Return [X, Y] of the center of cell containing provided text 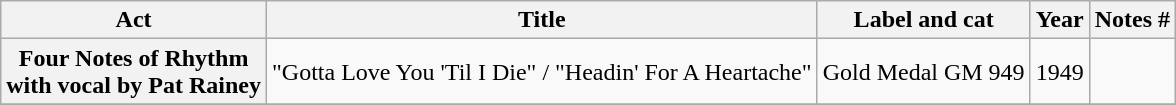
Four Notes of Rhythmwith vocal by Pat Rainey [134, 72]
Year [1060, 20]
"Gotta Love You 'Til I Die" / "Headin' For A Heartache" [542, 72]
Gold Medal GM 949 [924, 72]
Label and cat [924, 20]
Notes # [1132, 20]
Act [134, 20]
1949 [1060, 72]
Title [542, 20]
